Capture the cell that displays the provided text and extract its [X, Y] central coordinate. 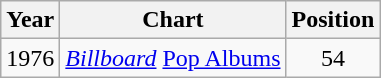
Chart [173, 20]
1976 [30, 58]
Billboard Pop Albums [173, 58]
Position [333, 20]
Year [30, 20]
54 [333, 58]
